Scan for the cell matching the given text and deliver its [X, Y] coordinate at center. 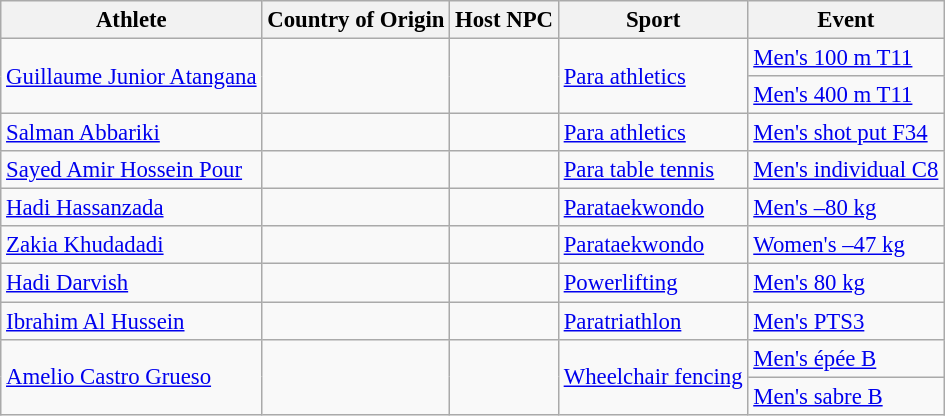
Guillaume Junior Atangana [132, 76]
Para table tennis [653, 170]
Men's –80 kg [846, 208]
Host NPC [504, 20]
Country of Origin [356, 20]
Men's individual C8 [846, 170]
Sport [653, 20]
Zakia Khudadadi [132, 245]
Hadi Hassanzada [132, 208]
Athlete [132, 20]
Wheelchair fencing [653, 376]
Men's épée B [846, 358]
Paratriathlon [653, 321]
Men's shot put F34 [846, 133]
Powerlifting [653, 283]
Men's 400 m T11 [846, 95]
Men's sabre B [846, 396]
Men's 80 kg [846, 283]
Sayed Amir Hossein Pour [132, 170]
Amelio Castro Grueso [132, 376]
Men's 100 m T11 [846, 58]
Hadi Darvish [132, 283]
Ibrahim Al Hussein [132, 321]
Event [846, 20]
Salman Abbariki [132, 133]
Men's PTS3 [846, 321]
Women's –47 kg [846, 245]
